For the text-containing cell, return its midpoint in [x, y] coordinate format. 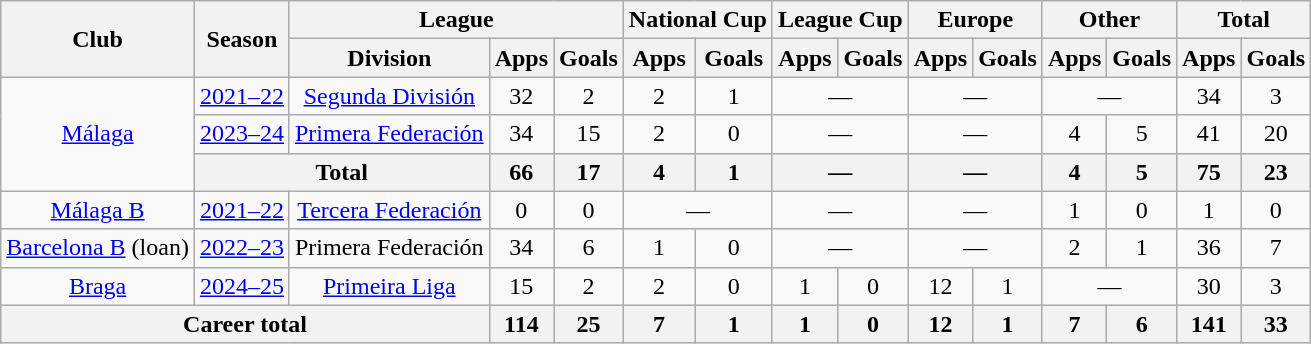
League [456, 20]
30 [1209, 286]
20 [1276, 134]
23 [1276, 172]
Málaga B [98, 210]
Club [98, 39]
Career total [245, 324]
Barcelona B (loan) [98, 248]
Braga [98, 286]
2024–25 [242, 286]
Tercera Federación [389, 210]
Division [389, 58]
League Cup [840, 20]
2023–24 [242, 134]
2022–23 [242, 248]
141 [1209, 324]
Málaga [98, 134]
Primeira Liga [389, 286]
Segunda División [389, 96]
114 [521, 324]
32 [521, 96]
Other [1109, 20]
66 [521, 172]
33 [1276, 324]
Europe [975, 20]
Season [242, 39]
17 [589, 172]
41 [1209, 134]
75 [1209, 172]
25 [589, 324]
36 [1209, 248]
National Cup [698, 20]
